Extract the [X, Y] coordinate from the center of the cell holding the provided text.  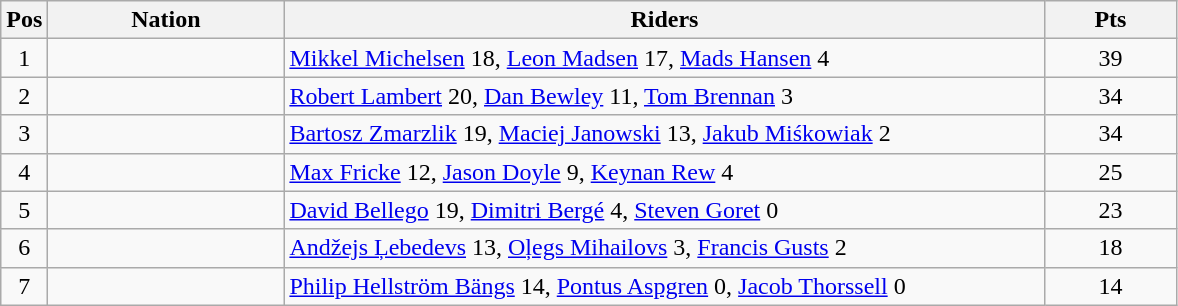
Philip Hellström Bängs 14, Pontus Aspgren 0, Jacob Thorssell 0 [664, 286]
7 [24, 286]
14 [1110, 286]
4 [24, 172]
18 [1110, 248]
Max Fricke 12, Jason Doyle 9, Keynan Rew 4 [664, 172]
6 [24, 248]
1 [24, 58]
Bartosz Zmarzlik 19, Maciej Janowski 13, Jakub Miśkowiak 2 [664, 134]
5 [24, 210]
Pos [24, 20]
Riders [664, 20]
Andžejs Ļebedevs 13, Oļegs Mihailovs 3, Francis Gusts 2 [664, 248]
David Bellego 19, Dimitri Bergé 4, Steven Goret 0 [664, 210]
Mikkel Michelsen 18, Leon Madsen 17, Mads Hansen 4 [664, 58]
Nation [166, 20]
23 [1110, 210]
25 [1110, 172]
3 [24, 134]
2 [24, 96]
Robert Lambert 20, Dan Bewley 11, Tom Brennan 3 [664, 96]
Pts [1110, 20]
39 [1110, 58]
